From the cell containing the given text, extract its center point as [x, y] coordinate. 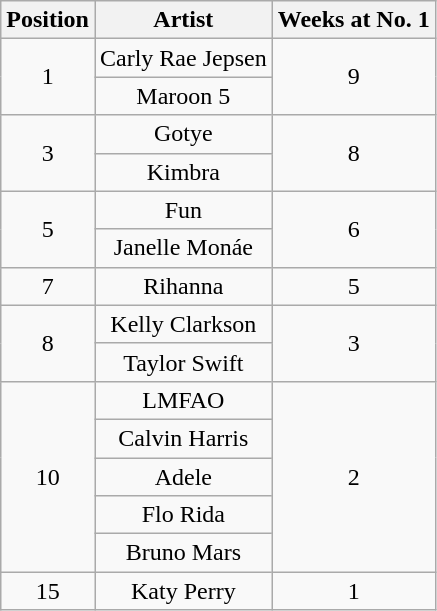
Carly Rae Jepsen [183, 58]
10 [48, 476]
Flo Rida [183, 515]
2 [354, 476]
Position [48, 20]
7 [48, 286]
Weeks at No. 1 [354, 20]
Janelle Monáe [183, 248]
Kimbra [183, 172]
6 [354, 229]
Kelly Clarkson [183, 324]
LMFAO [183, 400]
Bruno Mars [183, 553]
Fun [183, 210]
Adele [183, 477]
Rihanna [183, 286]
Artist [183, 20]
Katy Perry [183, 591]
9 [354, 77]
Maroon 5 [183, 96]
Taylor Swift [183, 362]
15 [48, 591]
Gotye [183, 134]
Calvin Harris [183, 438]
